Return the [X, Y] coordinate for the center point of the cell that contains the specified text.  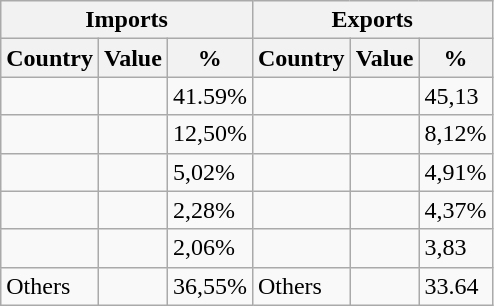
2,06% [210, 248]
3,83 [456, 248]
45,13 [456, 96]
41.59% [210, 96]
2,28% [210, 210]
Exports [372, 20]
Imports [127, 20]
8,12% [456, 134]
4,37% [456, 210]
4,91% [456, 172]
5,02% [210, 172]
33.64 [456, 286]
12,50% [210, 134]
36,55% [210, 286]
